Locate the cell with the specified text and output its (x, y) center coordinate. 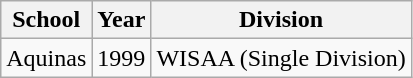
1999 (122, 58)
Year (122, 20)
Division (281, 20)
School (46, 20)
Aquinas (46, 58)
WISAA (Single Division) (281, 58)
